Return the (x, y) coordinate for the center point of the cell that contains the specified text.  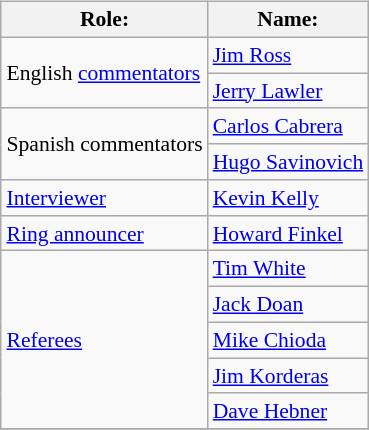
Referees (104, 340)
Hugo Savinovich (288, 162)
Carlos Cabrera (288, 126)
Howard Finkel (288, 233)
Name: (288, 20)
Interviewer (104, 198)
Dave Hebner (288, 411)
Mike Chioda (288, 340)
Role: (104, 20)
Tim White (288, 269)
Jerry Lawler (288, 91)
Jim Korderas (288, 376)
Kevin Kelly (288, 198)
Jack Doan (288, 305)
Jim Ross (288, 55)
English commentators (104, 72)
Ring announcer (104, 233)
Spanish commentators (104, 144)
